Find where the given text appears and provide that cell's center as [X, Y] coordinate. 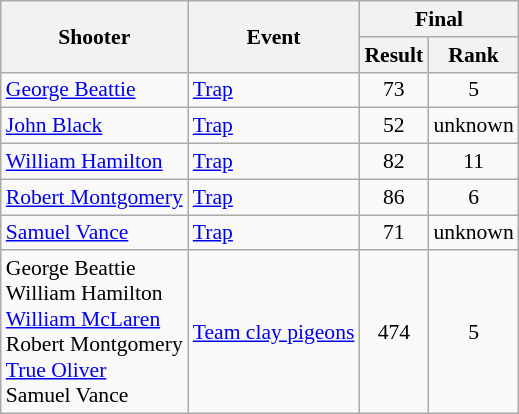
William Hamilton [94, 162]
Team clay pigeons [274, 332]
82 [394, 162]
Robert Montgomery [94, 197]
Event [274, 36]
George Beattie [94, 90]
52 [394, 126]
Shooter [94, 36]
73 [394, 90]
Rank [473, 55]
6 [473, 197]
Final [438, 19]
71 [394, 233]
George Beattie William Hamilton William McLaren Robert Montgomery True Oliver Samuel Vance [94, 332]
474 [394, 332]
Samuel Vance [94, 233]
Result [394, 55]
John Black [94, 126]
11 [473, 162]
86 [394, 197]
